Locate the cell with the specified text and output its [X, Y] center coordinate. 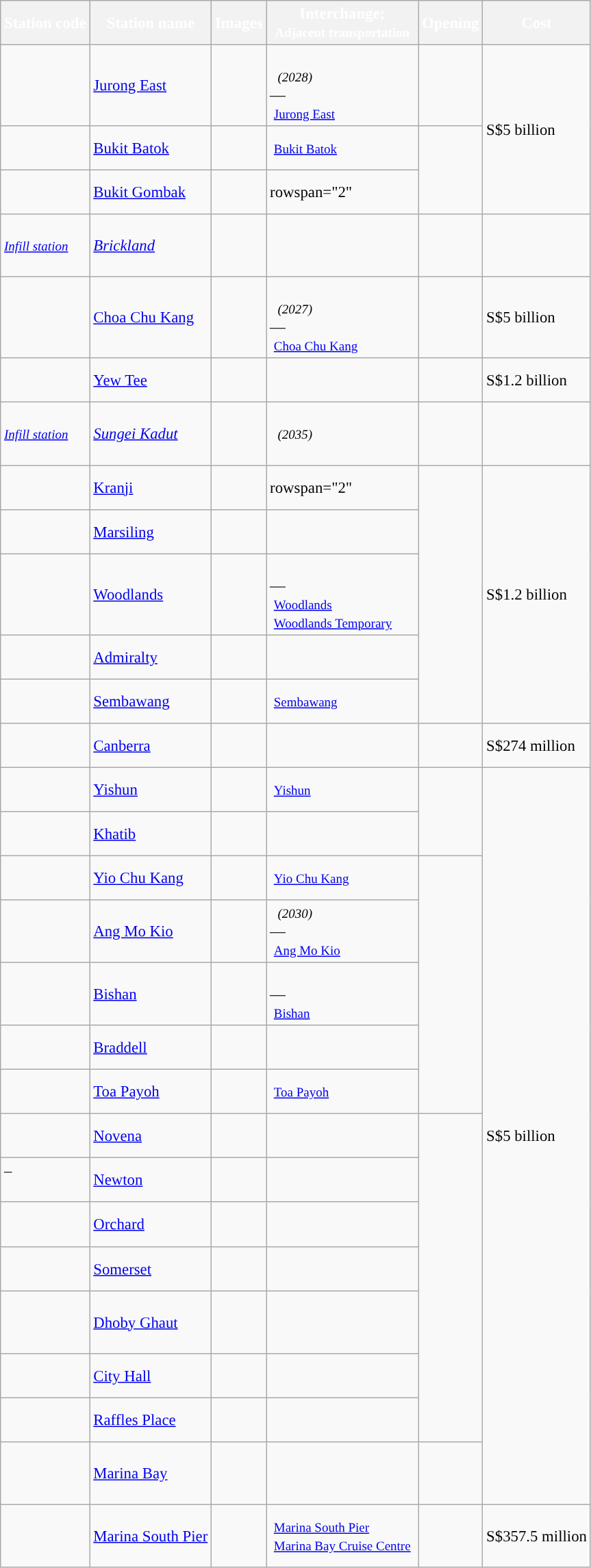
Orchard [151, 1225]
Brickland [151, 246]
Cost [537, 23]
Station name [151, 23]
Woodlands [151, 594]
Opening [451, 23]
S$274 million [537, 746]
(2027) ― Choa Chu Kang [342, 318]
(2035) [342, 434]
Jurong East [151, 86]
Raffles Place [151, 1419]
Kranji [151, 487]
― Bishan [342, 994]
Canberra [151, 746]
Dhoby Ghaut [151, 1322]
Yew Tee [151, 381]
Interchange;Adjacent transportation [342, 23]
Newton [151, 1180]
Bukit Gombak [151, 193]
Bishan [151, 994]
Marsiling [151, 531]
City Hall [151, 1376]
Braddell [151, 1047]
Novena [151, 1136]
S$357.5 million [537, 1536]
Ang Mo Kio [151, 931]
(2028) ― Jurong East [342, 86]
Marina South Pier Marina Bay Cruise Centre [342, 1536]
Choa Chu Kang [151, 318]
Marina Bay [151, 1474]
― Woodlands Woodlands Temporary [342, 594]
Images [239, 23]
Station code [45, 23]
(2030) ― Ang Mo Kio [342, 931]
– [45, 1180]
Marina South Pier [151, 1536]
Somerset [151, 1269]
Sungei Kadut [151, 434]
Admiralty [151, 657]
Khatib [151, 834]
